Pinpoint the cell where the given text exists, returning its [x, y] midpoint coordinate. 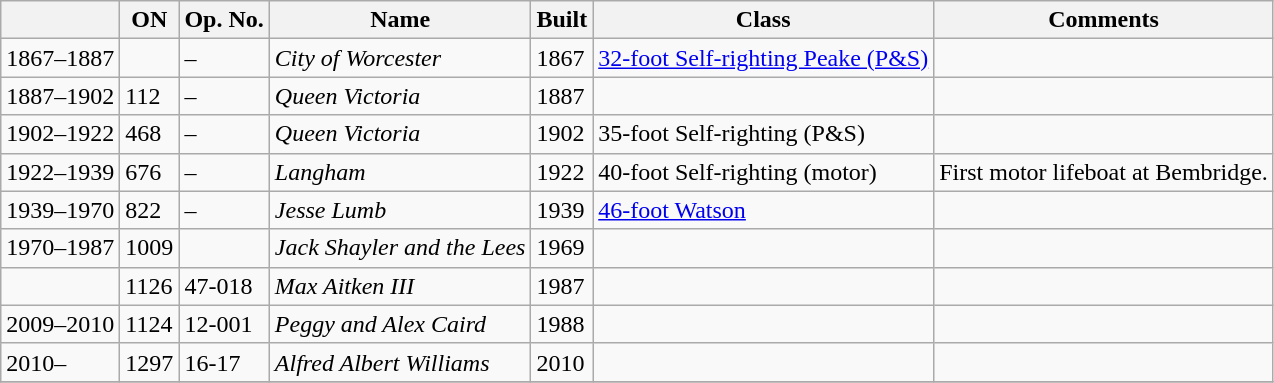
2010– [60, 362]
Peggy and Alex Caird [400, 324]
Langham [400, 172]
ON [150, 20]
1867 [562, 58]
46-foot Watson [764, 210]
Comments [1104, 20]
Jesse Lumb [400, 210]
Op. No. [224, 20]
32-foot Self-righting Peake (P&S) [764, 58]
16-17 [224, 362]
1887 [562, 96]
Built [562, 20]
1987 [562, 286]
1126 [150, 286]
Jack Shayler and the Lees [400, 248]
1867–1887 [60, 58]
First motor lifeboat at Bembridge. [1104, 172]
1297 [150, 362]
47-018 [224, 286]
2010 [562, 362]
112 [150, 96]
1969 [562, 248]
1124 [150, 324]
1902–1922 [60, 134]
40-foot Self-righting (motor) [764, 172]
676 [150, 172]
City of Worcester [400, 58]
Class [764, 20]
822 [150, 210]
1009 [150, 248]
1887–1902 [60, 96]
1939 [562, 210]
1988 [562, 324]
468 [150, 134]
Name [400, 20]
Max Aitken III [400, 286]
1939–1970 [60, 210]
12-001 [224, 324]
2009–2010 [60, 324]
1922 [562, 172]
Alfred Albert Williams [400, 362]
35-foot Self-righting (P&S) [764, 134]
1902 [562, 134]
1970–1987 [60, 248]
1922–1939 [60, 172]
